Return (x, y) of the center of cell containing provided text 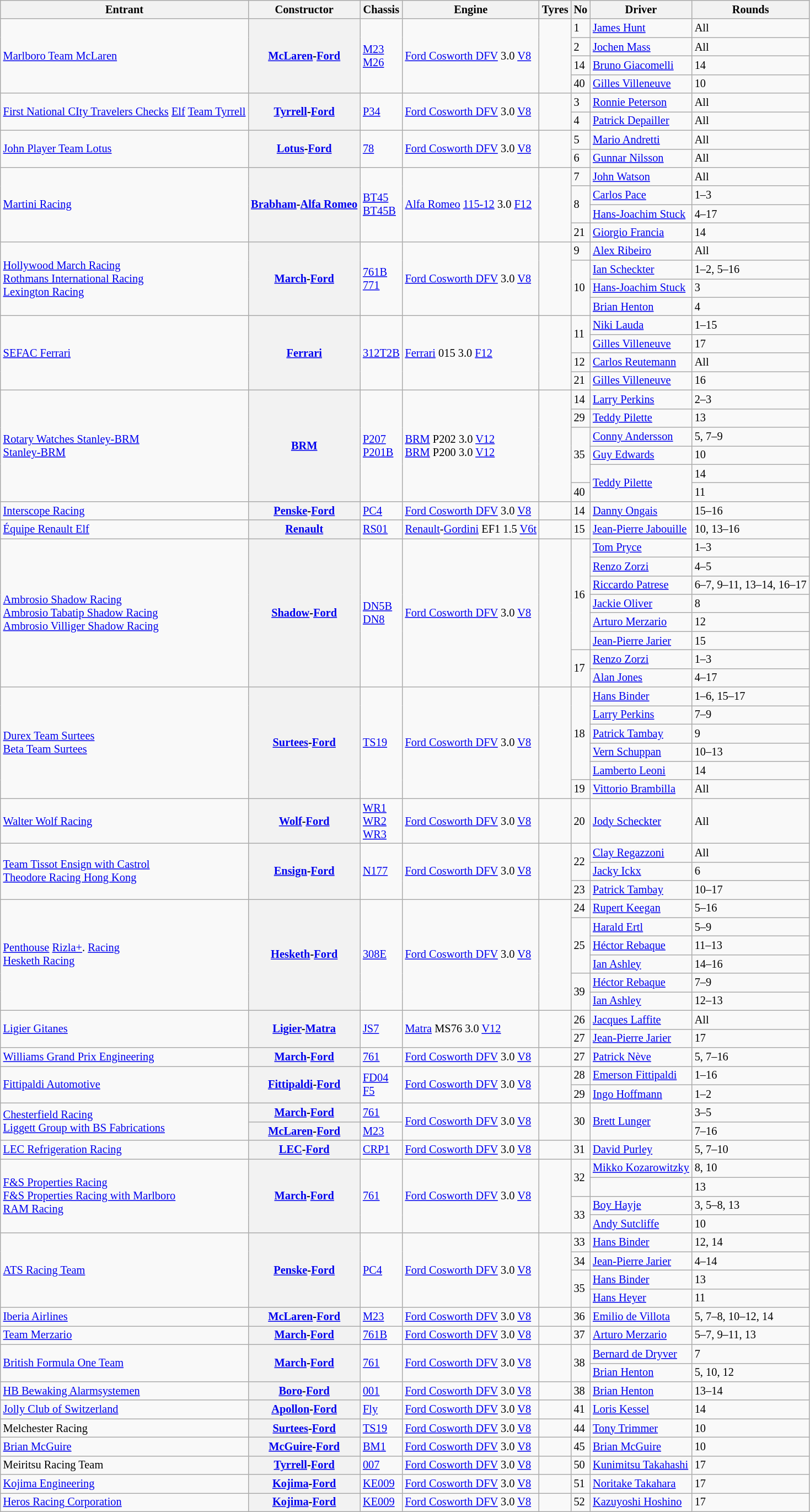
Jacky Ickx (641, 871)
Boy Hayje (641, 1205)
Chassis (381, 9)
Team Tissot Ensign with Castrol Theodore Racing Hong Kong (125, 871)
5–7, 9–11, 13 (751, 1335)
18 (581, 733)
Alfa Romeo 115-12 3.0 F12 (471, 204)
Ferrari 015 3.0 F12 (471, 353)
Vern Schuppan (641, 752)
1–15 (751, 325)
Hans Heyer (641, 1298)
Kunimitsu Takahashi (641, 1465)
007 (381, 1465)
Marlboro Team McLaren (125, 56)
1–2 (751, 1094)
001 (381, 1391)
7–16 (751, 1131)
Andy Sutcliffe (641, 1224)
10, 13–16 (751, 529)
5, 7–16 (751, 1057)
LEC-Ford (304, 1150)
P34 (381, 111)
Shadow-Ford (304, 612)
Tyres (555, 9)
Emerson Fittipaldi (641, 1075)
Harald Ertl (641, 927)
5, 7–8, 10–12, 14 (751, 1317)
Ingo Hoffmann (641, 1094)
Noritake Takahara (641, 1484)
Jacques Laffite (641, 1020)
HB Bewaking Alarmsystemen (125, 1391)
Conny Andersson (641, 436)
3, 5–8, 13 (751, 1205)
LEC Refrigeration Racing (125, 1150)
50 (581, 1465)
BRM (304, 446)
5, 10, 12 (751, 1372)
8, 10 (751, 1168)
5–9 (751, 927)
20 (581, 821)
Jody Scheckter (641, 821)
Tony Trimmer (641, 1428)
10–13 (751, 752)
Giorgio Francia (641, 232)
RS01 (381, 529)
Alan Jones (641, 678)
5, 7–10 (751, 1150)
Penthouse Rizla+. Racing Hesketh Racing (125, 955)
2–3 (751, 399)
FD04F5 (381, 1084)
44 (581, 1428)
5, 7–9 (751, 436)
Renault (304, 529)
McGuire-Ford (304, 1446)
DN5BDN8 (381, 612)
45 (581, 1446)
Rounds (751, 9)
Jackie Oliver (641, 603)
CRP1 (381, 1150)
12, 14 (751, 1242)
Boro-Ford (304, 1391)
Alex Ribeiro (641, 251)
Gunnar Nilsson (641, 158)
Ligier-Matra (304, 1029)
Clay Regazzoni (641, 852)
Loris Kessel (641, 1409)
37 (581, 1335)
Danny Ongais (641, 511)
36 (581, 1317)
1–16 (751, 1075)
41 (581, 1409)
Bruno Giacomelli (641, 65)
Martini Racing (125, 204)
ATS Racing Team (125, 1270)
Carlos Pace (641, 195)
30 (581, 1122)
Matra MS76 3.0 V12 (471, 1029)
Heros Racing Corporation (125, 1502)
M23M26 (381, 56)
Engine (471, 9)
10–17 (751, 890)
78 (381, 149)
Vittorio Brambilla (641, 789)
Iberia Airlines (125, 1317)
5–16 (751, 908)
Team Merzario (125, 1335)
Ligier Gitanes (125, 1029)
51 (581, 1484)
22 (581, 861)
34 (581, 1261)
P207P201B (381, 446)
28 (581, 1075)
Fittipaldi-Ford (304, 1084)
Ferrari (304, 353)
761B771 (381, 279)
52 (581, 1502)
British Formula One Team (125, 1363)
Tom Pryce (641, 548)
25 (581, 945)
39 (581, 991)
BT45BT45B (381, 204)
Kojima Engineering (125, 1484)
David Purley (641, 1150)
Brett Lunger (641, 1122)
Mikko Kozarowitzky (641, 1168)
Williams Grand Prix Engineering (125, 1057)
32 (581, 1177)
Hesketh-Ford (304, 955)
John Player Team Lotus (125, 149)
4–5 (751, 566)
5 (581, 140)
F&S Properties Racing F&S Properties Racing with Marlboro RAM Racing (125, 1195)
2 (581, 47)
Wolf-Ford (304, 821)
Lotus-Ford (304, 149)
Walter Wolf Racing (125, 821)
Melchester Racing (125, 1428)
Brabham-Alfa Romeo (304, 204)
N177 (381, 871)
24 (581, 908)
Rotary Watches Stanley-BRM Stanley-BRM (125, 446)
Patrick Nève (641, 1057)
No (581, 9)
Jolly Club of Switzerland (125, 1409)
12–13 (751, 1001)
Fittipaldi Automotive (125, 1084)
1 (581, 28)
BM1 (381, 1446)
Équipe Renault Elf (125, 529)
11–13 (751, 946)
31 (581, 1150)
Durex Team Surtees Beta Team Surtees (125, 743)
Guy Edwards (641, 455)
14–16 (751, 964)
Hollywood March Racing Rothmans International Racing Lexington Racing (125, 279)
Entrant (125, 9)
Chesterfield Racing Liggett Group with BS Fabrications (125, 1122)
Riccardo Patrese (641, 585)
Jochen Mass (641, 47)
Ian Scheckter (641, 270)
John Watson (641, 176)
Constructor (304, 9)
JS7 (381, 1029)
Rupert Keegan (641, 908)
1–2, 5–16 (751, 270)
BRM P202 3.0 V12 BRM P200 3.0 V12 (471, 446)
312T2B (381, 353)
Ambrosio Shadow Racing Ambrosio Tabatip Shadow Racing Ambrosio Villiger Shadow Racing (125, 612)
Ronnie Peterson (641, 103)
4–14 (751, 1261)
WR1WR2WR3 (381, 821)
Bernard de Dryver (641, 1354)
Renault-Gordini EF1 1.5 V6t (471, 529)
James Hunt (641, 28)
19 (581, 789)
26 (581, 1020)
Driver (641, 9)
Jean-Pierre Jabouille (641, 529)
Carlos Reutemann (641, 362)
Mario Andretti (641, 140)
308E (381, 955)
15–16 (751, 511)
761B (381, 1335)
Fly (381, 1409)
Apollon-Ford (304, 1409)
First National CIty Travelers Checks Elf Team Tyrrell (125, 111)
1–6, 15–17 (751, 696)
SEFAC Ferrari (125, 353)
Patrick Depailler (641, 121)
3–5 (751, 1112)
Kazuyoshi Hoshino (641, 1502)
Niki Lauda (641, 325)
Interscope Racing (125, 511)
23 (581, 890)
Meiritsu Racing Team (125, 1465)
6–7, 9–11, 13–14, 16–17 (751, 585)
Ensign-Ford (304, 871)
Emilio de Villota (641, 1317)
13–14 (751, 1391)
Lamberto Leoni (641, 770)
